Scan for the cell matching the given text and deliver its [X, Y] coordinate at center. 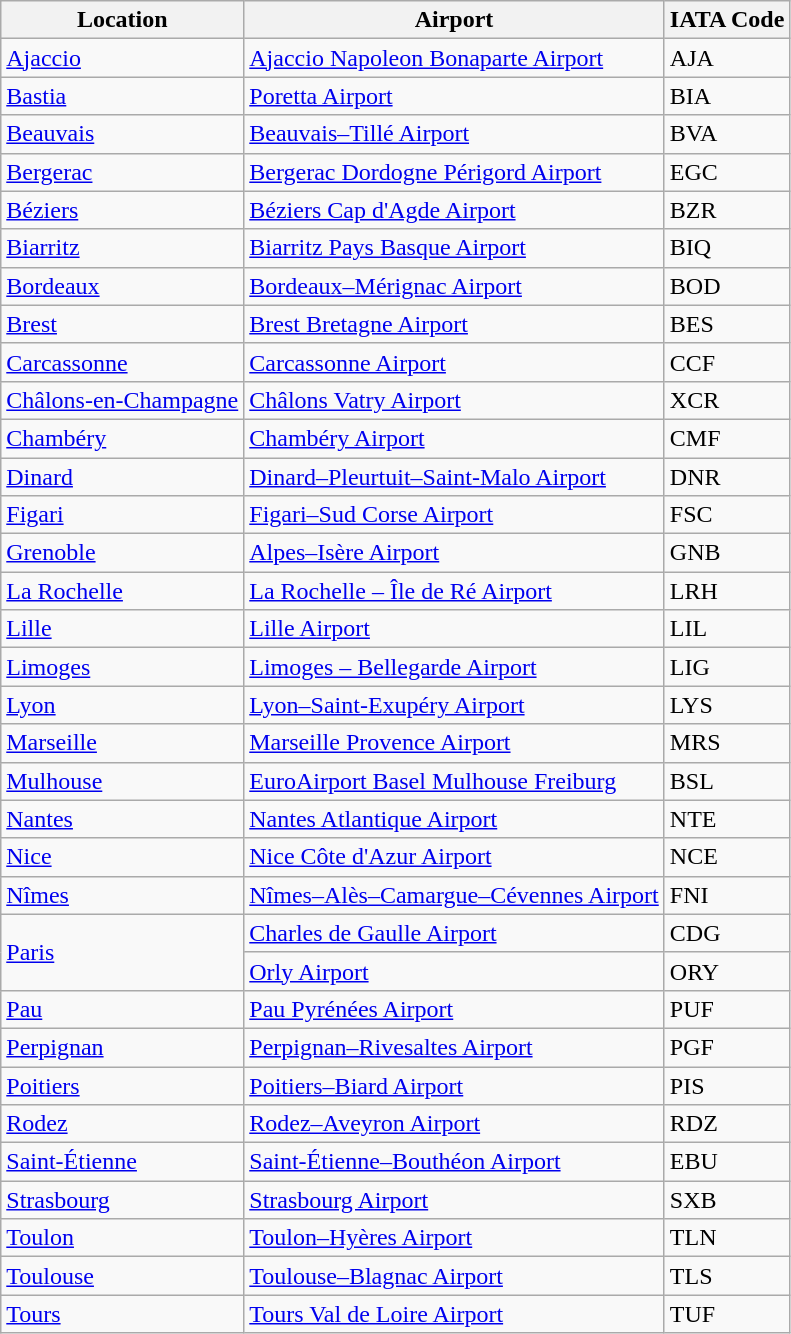
La Rochelle [122, 591]
Tours [122, 1314]
Nice [122, 857]
FSC [727, 515]
Perpignan–Rivesaltes Airport [454, 1047]
Nantes Atlantique Airport [454, 819]
Orly Airport [454, 971]
SXB [727, 1200]
GNB [727, 553]
Bordeaux [122, 286]
CCF [727, 362]
Beauvais [122, 134]
Toulouse–Blagnac Airport [454, 1276]
PUF [727, 1009]
XCR [727, 400]
Limoges – Bellegarde Airport [454, 667]
BZR [727, 210]
La Rochelle – Île de Ré Airport [454, 591]
Bordeaux–Mérignac Airport [454, 286]
BIA [727, 96]
Figari [122, 515]
TLS [727, 1276]
LRH [727, 591]
Location [122, 20]
LIL [727, 629]
FNI [727, 895]
Nice Côte d'Azur Airport [454, 857]
Airport [454, 20]
BES [727, 324]
PIS [727, 1085]
Nîmes [122, 895]
Brest [122, 324]
Beauvais–Tillé Airport [454, 134]
Béziers Cap d'Agde Airport [454, 210]
Alpes–Isère Airport [454, 553]
MRS [727, 743]
BIQ [727, 248]
Biarritz [122, 248]
DNR [727, 477]
Châlons Vatry Airport [454, 400]
Paris [122, 952]
Figari–Sud Corse Airport [454, 515]
EBU [727, 1162]
Marseille Provence Airport [454, 743]
Charles de Gaulle Airport [454, 933]
Pau [122, 1009]
Lyon [122, 705]
Perpignan [122, 1047]
Pau Pyrénées Airport [454, 1009]
IATA Code [727, 20]
LIG [727, 667]
Ajaccio Napoleon Bonaparte Airport [454, 58]
AJA [727, 58]
BOD [727, 286]
BVA [727, 134]
Dinard–Pleurtuit–Saint-Malo Airport [454, 477]
Strasbourg Airport [454, 1200]
Poretta Airport [454, 96]
Rodez [122, 1124]
Saint-Étienne [122, 1162]
CDG [727, 933]
Dinard [122, 477]
ORY [727, 971]
Ajaccio [122, 58]
Béziers [122, 210]
Bergerac Dordogne Périgord Airport [454, 172]
Carcassonne Airport [454, 362]
Grenoble [122, 553]
Saint-Étienne–Bouthéon Airport [454, 1162]
Mulhouse [122, 781]
TUF [727, 1314]
TLN [727, 1238]
Nantes [122, 819]
Limoges [122, 667]
EGC [727, 172]
Toulouse [122, 1276]
Strasbourg [122, 1200]
Bergerac [122, 172]
Toulon–Hyères Airport [454, 1238]
Chambéry Airport [454, 438]
Brest Bretagne Airport [454, 324]
CMF [727, 438]
BSL [727, 781]
Biarritz Pays Basque Airport [454, 248]
Toulon [122, 1238]
Tours Val de Loire Airport [454, 1314]
PGF [727, 1047]
NCE [727, 857]
Lille Airport [454, 629]
Marseille [122, 743]
Lyon–Saint-Exupéry Airport [454, 705]
Rodez–Aveyron Airport [454, 1124]
Châlons-en-Champagne [122, 400]
Nîmes–Alès–Camargue–Cévennes Airport [454, 895]
Lille [122, 629]
Carcassonne [122, 362]
EuroAirport Basel Mulhouse Freiburg [454, 781]
RDZ [727, 1124]
NTE [727, 819]
Poitiers [122, 1085]
Bastia [122, 96]
Chambéry [122, 438]
Poitiers–Biard Airport [454, 1085]
LYS [727, 705]
